Detect which cell encompasses the target text, then output its [x, y] center coordinate. 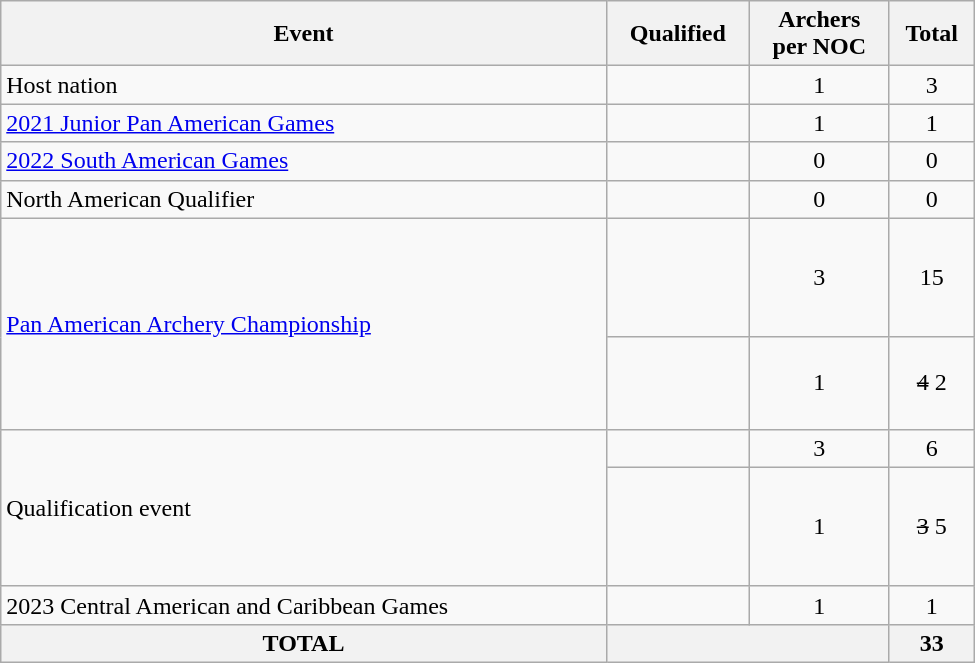
15 [932, 278]
6 [932, 448]
Host nation [304, 85]
Total [932, 34]
Event [304, 34]
33 [932, 643]
3 5 [932, 526]
Qualified [678, 34]
2022 South American Games [304, 161]
2023 Central American and Caribbean Games [304, 605]
Qualification event [304, 508]
2021 Junior Pan American Games [304, 123]
Pan American Archery Championship [304, 324]
TOTAL [304, 643]
Archers per NOC [819, 34]
North American Qualifier [304, 199]
4 2 [932, 383]
